Extract the (X, Y) coordinate from the center of the cell holding the provided text.  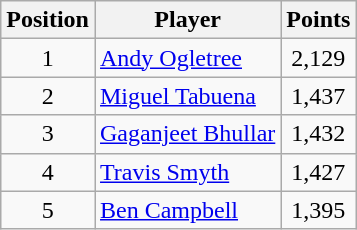
2,129 (318, 58)
Position (48, 20)
Player (187, 20)
1 (48, 58)
Andy Ogletree (187, 58)
1,437 (318, 96)
Points (318, 20)
Gaganjeet Bhullar (187, 134)
Miguel Tabuena (187, 96)
4 (48, 172)
3 (48, 134)
1,432 (318, 134)
Ben Campbell (187, 210)
Travis Smyth (187, 172)
2 (48, 96)
5 (48, 210)
1,427 (318, 172)
1,395 (318, 210)
